From the cell containing the given text, extract its center point as [x, y] coordinate. 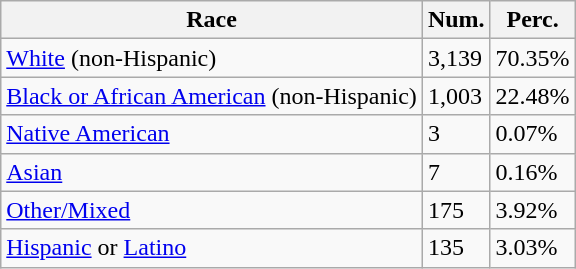
1,003 [456, 96]
Perc. [532, 20]
0.16% [532, 172]
22.48% [532, 96]
135 [456, 248]
175 [456, 210]
Num. [456, 20]
White (non-Hispanic) [212, 58]
Other/Mixed [212, 210]
Hispanic or Latino [212, 248]
3,139 [456, 58]
Native American [212, 134]
3.03% [532, 248]
0.07% [532, 134]
Black or African American (non-Hispanic) [212, 96]
Race [212, 20]
7 [456, 172]
3.92% [532, 210]
70.35% [532, 58]
3 [456, 134]
Asian [212, 172]
